Capture the cell that displays the provided text and extract its [x, y] central coordinate. 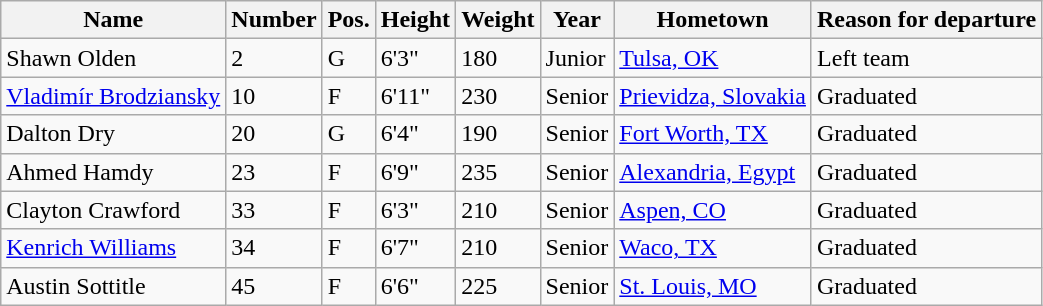
Shawn Olden [114, 58]
190 [498, 134]
Prievidza, Slovakia [713, 96]
Aspen, CO [713, 210]
Left team [926, 58]
Number [274, 20]
Name [114, 20]
Austin Sottitle [114, 286]
Alexandria, Egypt [713, 172]
Hometown [713, 20]
Fort Worth, TX [713, 134]
Dalton Dry [114, 134]
Tulsa, OK [713, 58]
Ahmed Hamdy [114, 172]
45 [274, 286]
Weight [498, 20]
33 [274, 210]
6'7" [415, 248]
20 [274, 134]
Pos. [348, 20]
6'11" [415, 96]
235 [498, 172]
6'6" [415, 286]
6'4" [415, 134]
230 [498, 96]
Vladimír Brodziansky [114, 96]
Reason for departure [926, 20]
Clayton Crawford [114, 210]
225 [498, 286]
St. Louis, MO [713, 286]
Junior [577, 58]
2 [274, 58]
34 [274, 248]
6'9" [415, 172]
23 [274, 172]
10 [274, 96]
180 [498, 58]
Waco, TX [713, 248]
Height [415, 20]
Kenrich Williams [114, 248]
Year [577, 20]
